Pinpoint the cell where the given text exists, returning its [x, y] midpoint coordinate. 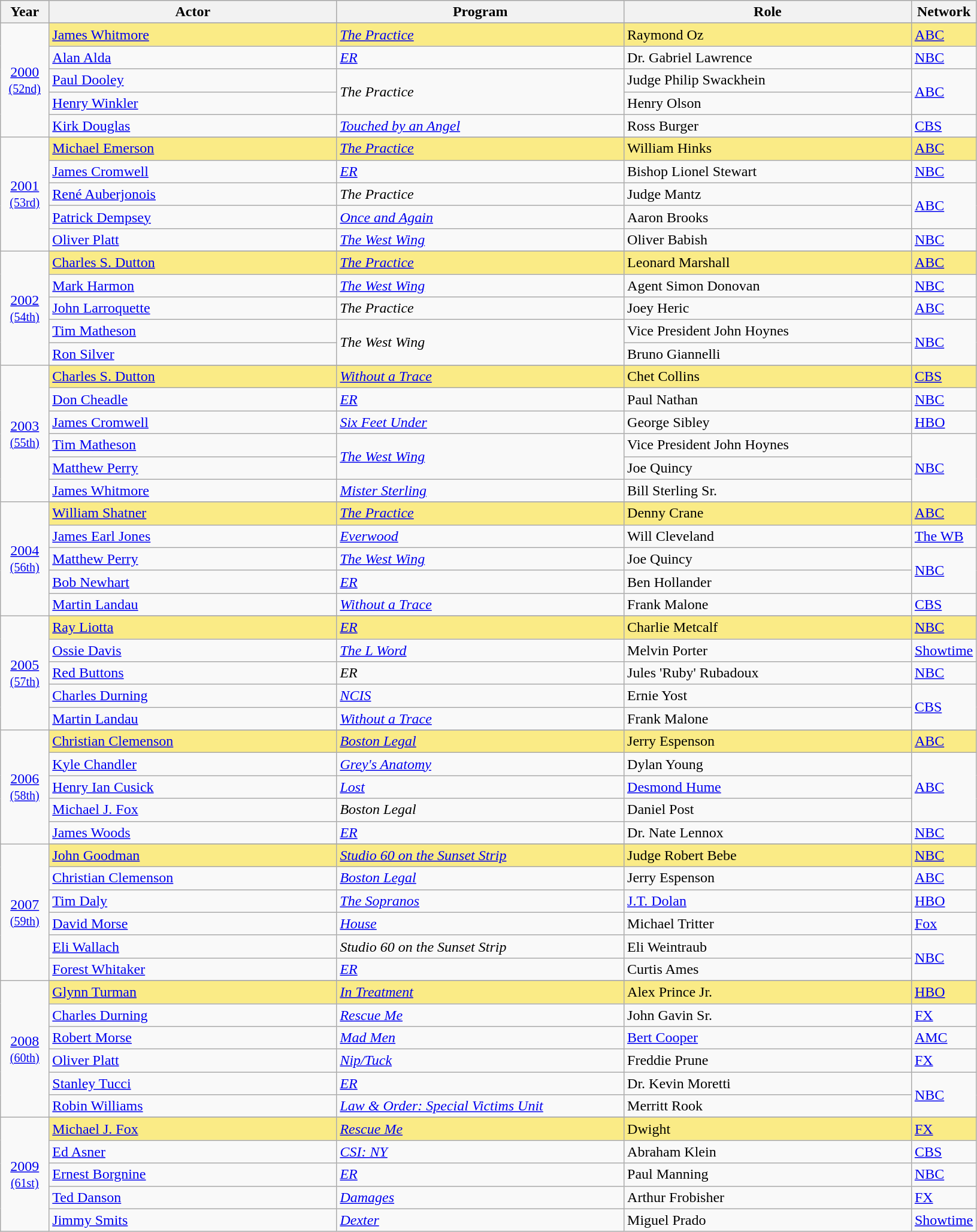
2002(54th) [25, 308]
Mister Sterling [480, 491]
William Hinks [768, 149]
Ossie Davis [193, 650]
CSI: NY [480, 1152]
Charlie Metcalf [768, 627]
Law & Order: Special Victims Unit [480, 1106]
Grey's Anatomy [480, 764]
Dr. Kevin Moretti [768, 1083]
Touched by an Angel [480, 126]
Bert Cooper [768, 1038]
Henry Olson [768, 103]
Glynn Turman [193, 992]
Paul Manning [768, 1175]
Lost [480, 787]
George Sibley [768, 422]
Dr. Nate Lennox [768, 833]
2004(56th) [25, 559]
Six Feet Under [480, 422]
Ernest Borgnine [193, 1175]
Agent Simon Donovan [768, 286]
Will Cleveland [768, 536]
Judge Philip Swackhein [768, 80]
James Woods [193, 833]
Dexter [480, 1220]
Jimmy Smits [193, 1220]
Kyle Chandler [193, 764]
David Morse [193, 924]
Miguel Prado [768, 1220]
J.T. Dolan [768, 901]
Program [480, 12]
Ross Burger [768, 126]
Raymond Oz [768, 35]
In Treatment [480, 992]
Chet Collins [768, 377]
2008(60th) [25, 1049]
Melvin Porter [768, 650]
René Auberjonois [193, 194]
Year [25, 12]
Robin Williams [193, 1106]
Eli Wallach [193, 946]
Ernie Yost [768, 696]
Michael Tritter [768, 924]
Judge Mantz [768, 194]
Aaron Brooks [768, 217]
Network [943, 12]
Ted Danson [193, 1197]
Jules 'Ruby' Rubadoux [768, 673]
Once and Again [480, 217]
Paul Nathan [768, 399]
2009(61st) [25, 1175]
NCIS [480, 696]
Dr. Gabriel Lawrence [768, 57]
Ed Asner [193, 1152]
Actor [193, 12]
Bishop Lionel Stewart [768, 171]
Curtis Ames [768, 969]
Damages [480, 1197]
Oliver Babish [768, 240]
The WB [943, 536]
The Sopranos [480, 901]
James Earl Jones [193, 536]
Michael Emerson [193, 149]
Fox [943, 924]
2003(55th) [25, 434]
John Gavin Sr. [768, 1015]
2006(58th) [25, 787]
Dwight [768, 1129]
Bruno Giannelli [768, 354]
Patrick Dempsey [193, 217]
Ron Silver [193, 354]
Merritt Rook [768, 1106]
Forest Whitaker [193, 969]
Abraham Klein [768, 1152]
Ray Liotta [193, 627]
John Larroquette [193, 308]
Ben Hollander [768, 582]
Dylan Young [768, 764]
The L Word [480, 650]
John Goodman [193, 855]
Mark Harmon [193, 286]
Bob Newhart [193, 582]
Denny Crane [768, 513]
Everwood [480, 536]
Eli Weintraub [768, 946]
Judge Robert Bebe [768, 855]
2005(57th) [25, 673]
Don Cheadle [193, 399]
Desmond Hume [768, 787]
Paul Dooley [193, 80]
Arthur Frobisher [768, 1197]
Mad Men [480, 1038]
Leonard Marshall [768, 262]
Freddie Prune [768, 1061]
Nip/Tuck [480, 1061]
Henry Ian Cusick [193, 787]
Stanley Tucci [193, 1083]
Tim Daly [193, 901]
AMC [943, 1038]
Henry Winkler [193, 103]
Alex Prince Jr. [768, 992]
Red Buttons [193, 673]
William Shatner [193, 513]
2000(52nd) [25, 80]
2007(59th) [25, 912]
2001(53rd) [25, 194]
Daniel Post [768, 810]
Alan Alda [193, 57]
Bill Sterling Sr. [768, 491]
Joey Heric [768, 308]
Robert Morse [193, 1038]
Kirk Douglas [193, 126]
Role [768, 12]
House [480, 924]
